Scan for the cell matching the given text and deliver its [X, Y] coordinate at center. 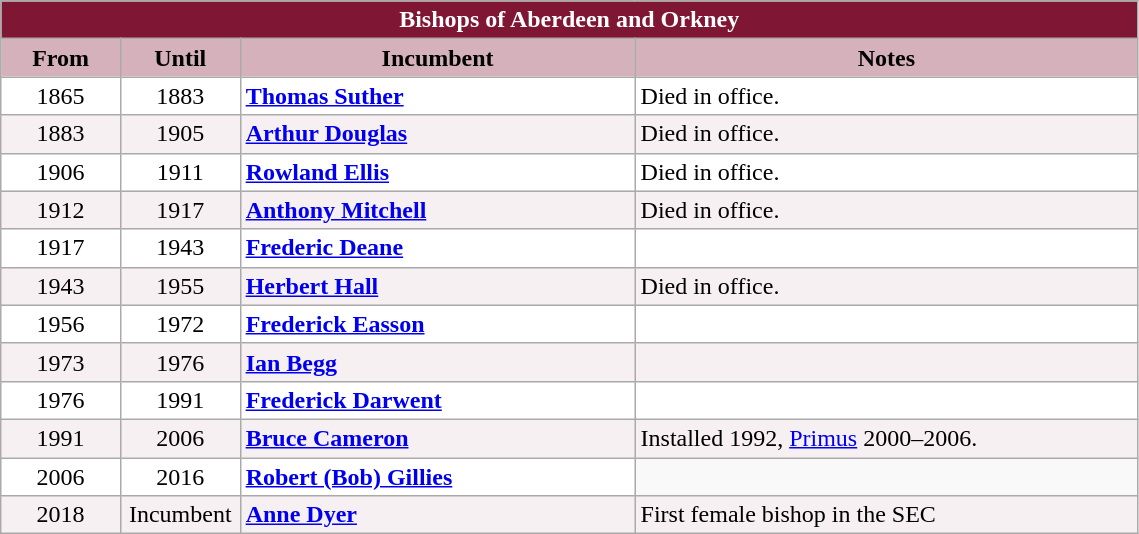
Robert (Bob) Gillies [438, 477]
Anne Dyer [438, 515]
Anthony Mitchell [438, 210]
Frederick Darwent [438, 400]
From [61, 58]
1956 [61, 324]
1955 [180, 286]
Notes [886, 58]
Frederic Deane [438, 248]
1912 [61, 210]
Until [180, 58]
Ian Begg [438, 362]
Herbert Hall [438, 286]
1905 [180, 134]
Installed 1992, Primus 2000–2006. [886, 438]
Frederick Easson [438, 324]
1973 [61, 362]
Thomas Suther [438, 96]
Bruce Cameron [438, 438]
2016 [180, 477]
1911 [180, 172]
2018 [61, 515]
Arthur Douglas [438, 134]
1972 [180, 324]
1865 [61, 96]
1906 [61, 172]
Rowland Ellis [438, 172]
First female bishop in the SEC [886, 515]
Bishops of Aberdeen and Orkney [570, 20]
